Provide the [x, y] coordinate of the cell's center where the given text is located.  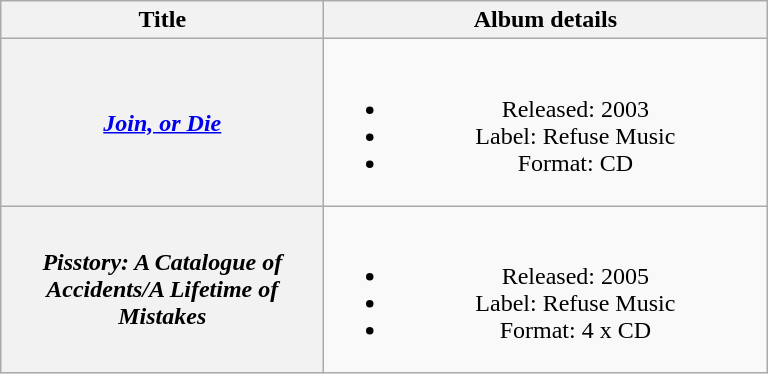
Pisstory: A Catalogue of Accidents/A Lifetime of Mistakes [162, 290]
Title [162, 20]
Released: 2003Label: Refuse MusicFormat: CD [546, 122]
Album details [546, 20]
Join, or Die [162, 122]
Released: 2005Label: Refuse MusicFormat: 4 x CD [546, 290]
